For the text-containing cell, return its midpoint in [X, Y] coordinate format. 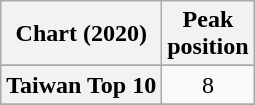
Peak position [208, 34]
8 [208, 85]
Chart (2020) [82, 34]
Taiwan Top 10 [82, 85]
